Scan for the cell matching the given text and deliver its [X, Y] coordinate at center. 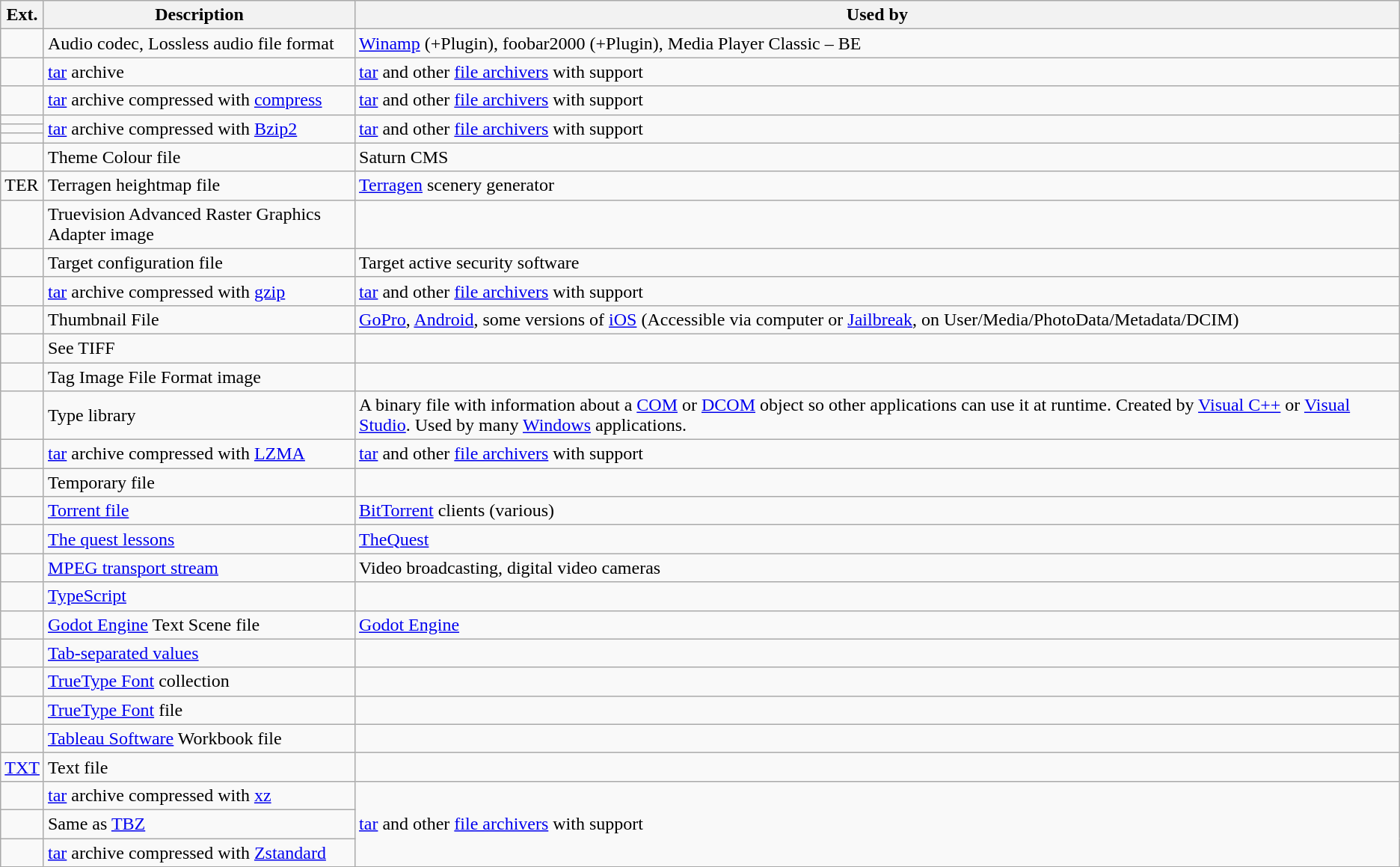
tar archive compressed with Bzip2 [199, 129]
Thumbnail File [199, 319]
Saturn CMS [878, 157]
Used by [878, 15]
tar archive compressed with gzip [199, 291]
Truevision Advanced Raster Graphics Adapter image [199, 224]
Target active security software [878, 263]
tar archive compressed with compress [199, 100]
The quest lessons [199, 539]
tar archive compressed with Zstandard [199, 852]
Same as TBZ [199, 824]
BitTorrent clients (various) [878, 511]
Godot Engine Text Scene file [199, 625]
Description [199, 15]
Text file [199, 767]
Godot Engine [878, 625]
Terragen heightmap file [199, 186]
Tableau Software Workbook file [199, 738]
Ext. [22, 15]
Winamp (+Plugin), foobar2000 (+Plugin), Media Player Classic – BE [878, 43]
Type library [199, 416]
Audio codec, Lossless audio file format [199, 43]
TypeScript [199, 596]
Target configuration file [199, 263]
Terragen scenery generator [878, 186]
TXT [22, 767]
TheQuest [878, 539]
Tag Image File Format image [199, 376]
MPEG transport stream [199, 568]
tar archive compressed with LZMA [199, 454]
Theme Colour file [199, 157]
Video broadcasting, digital video cameras [878, 568]
tar archive [199, 72]
Tab-separated values [199, 653]
TER [22, 186]
Temporary file [199, 482]
TrueType Font collection [199, 681]
TrueType Font file [199, 710]
Torrent file [199, 511]
GoPro, Android, some versions of iOS (Accessible via computer or Jailbreak, on User/Media/PhotoData/Metadata/DCIM) [878, 319]
tar archive compressed with xz [199, 795]
See TIFF [199, 348]
